Locate the cell with the specified text and output its [x, y] center coordinate. 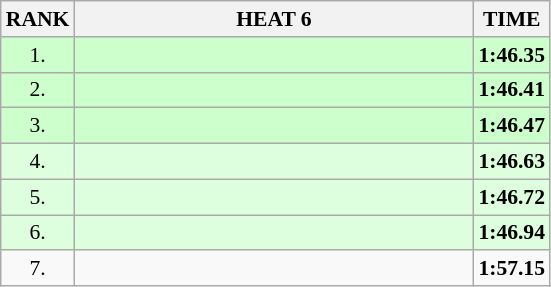
1:46.47 [512, 126]
6. [38, 233]
RANK [38, 19]
7. [38, 269]
5. [38, 197]
1. [38, 55]
4. [38, 162]
3. [38, 126]
1:46.72 [512, 197]
1:46.41 [512, 90]
1:46.63 [512, 162]
1:57.15 [512, 269]
TIME [512, 19]
HEAT 6 [274, 19]
1:46.35 [512, 55]
2. [38, 90]
1:46.94 [512, 233]
